Search for the cell housing the specified text and yield its (x, y) center coordinate. 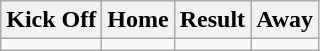
Home (138, 20)
Away (285, 20)
Result (212, 20)
Kick Off (52, 20)
